For the text-containing cell, return its midpoint in [x, y] coordinate format. 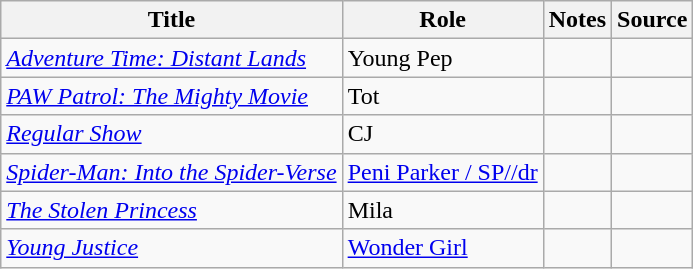
Role [442, 20]
Peni Parker / SP//dr [442, 172]
Mila [442, 210]
Notes [577, 20]
Young Pep [442, 58]
Wonder Girl [442, 248]
Adventure Time: Distant Lands [172, 58]
Spider-Man: Into the Spider-Verse [172, 172]
The Stolen Princess [172, 210]
Title [172, 20]
CJ [442, 134]
Young Justice [172, 248]
Source [652, 20]
Regular Show [172, 134]
PAW Patrol: The Mighty Movie [172, 96]
Tot [442, 96]
